For the text-containing cell, return its midpoint in [X, Y] coordinate format. 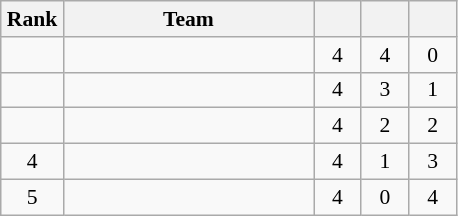
Team [188, 19]
5 [32, 197]
Rank [32, 19]
